Output the (X, Y) coordinate of the center of the cell containing the given text.  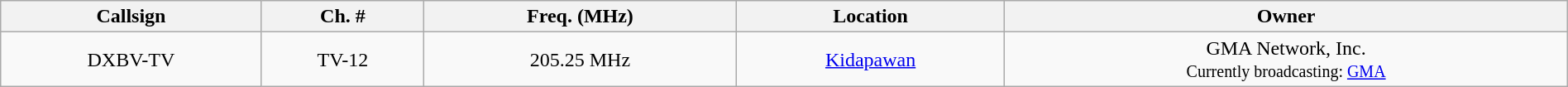
GMA Network, Inc.Currently broadcasting: GMA (1286, 60)
Freq. (MHz) (581, 17)
205.25 MHz (581, 60)
DXBV-TV (131, 60)
TV-12 (342, 60)
Ch. # (342, 17)
Owner (1286, 17)
Callsign (131, 17)
Location (870, 17)
Kidapawan (870, 60)
